Pinpoint the cell where the given text exists, returning its [X, Y] midpoint coordinate. 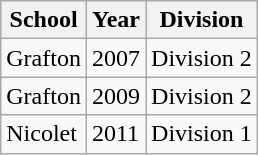
2011 [116, 134]
Nicolet [44, 134]
Division 1 [202, 134]
2007 [116, 58]
School [44, 20]
Division [202, 20]
2009 [116, 96]
Year [116, 20]
